Extract the (x, y) coordinate from the center of the cell holding the provided text.  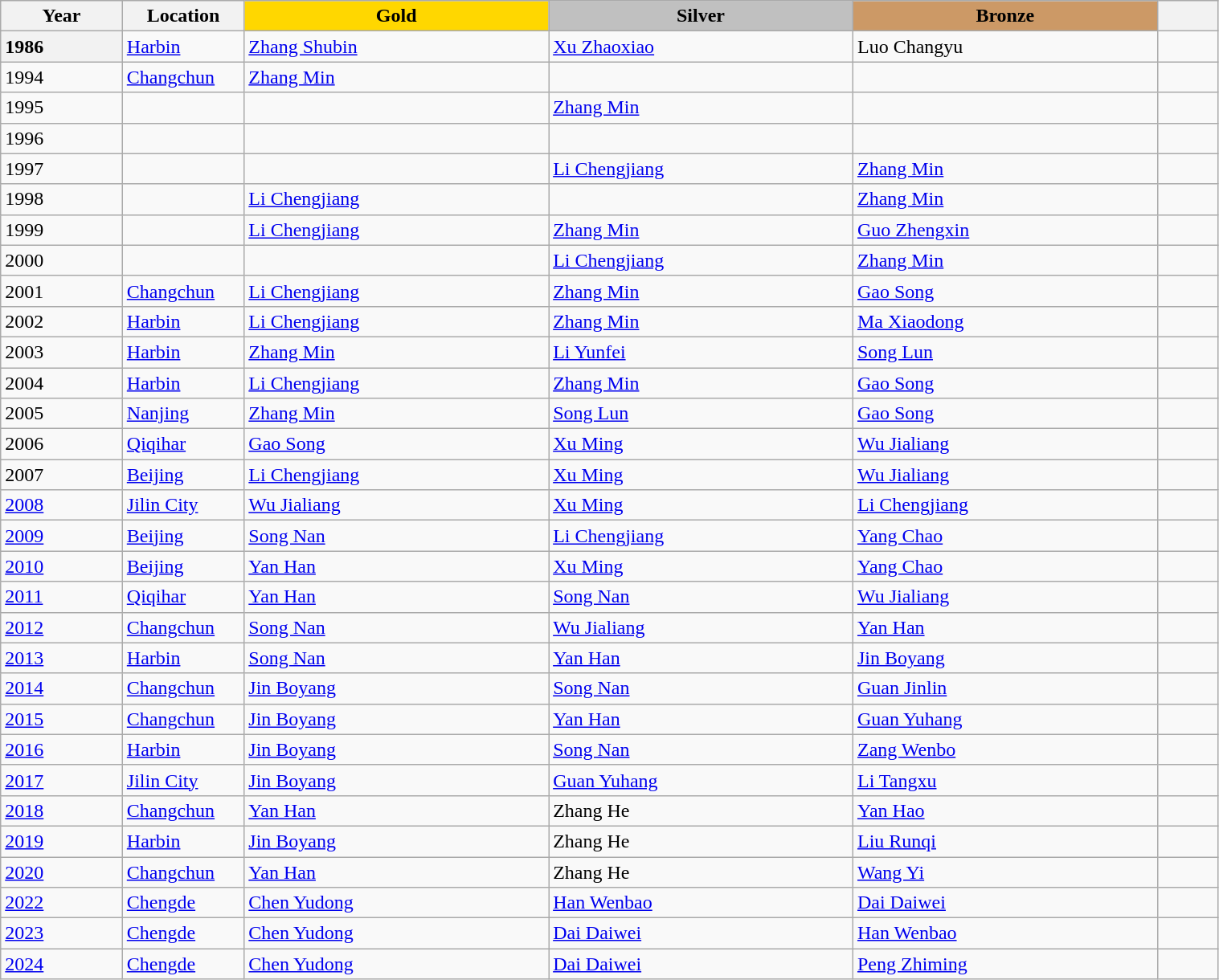
Yan Hao (1004, 811)
Nanjing (183, 414)
Year (62, 16)
2008 (62, 505)
Zang Wenbo (1004, 749)
2002 (62, 321)
1999 (62, 230)
Li Tangxu (1004, 780)
2019 (62, 841)
Location (183, 16)
Guo Zhengxin (1004, 230)
Li Yunfei (701, 352)
Liu Runqi (1004, 841)
Bronze (1004, 16)
2020 (62, 872)
2003 (62, 352)
2004 (62, 383)
2006 (62, 444)
2010 (62, 566)
Luo Changyu (1004, 47)
Zhang Shubin (397, 47)
2023 (62, 933)
2013 (62, 658)
2012 (62, 627)
1996 (62, 138)
2022 (62, 903)
2011 (62, 597)
Guan Jinlin (1004, 688)
2009 (62, 536)
1986 (62, 47)
2016 (62, 749)
Peng Zhiming (1004, 964)
2015 (62, 719)
2001 (62, 291)
Ma Xiaodong (1004, 321)
Wang Yi (1004, 872)
1995 (62, 108)
1997 (62, 169)
2000 (62, 260)
2017 (62, 780)
2014 (62, 688)
2007 (62, 475)
Xu Zhaoxiao (701, 47)
2024 (62, 964)
1998 (62, 199)
2005 (62, 414)
1994 (62, 77)
2018 (62, 811)
Gold (397, 16)
Silver (701, 16)
